Extract the [X, Y] coordinate from the center of the cell holding the provided text.  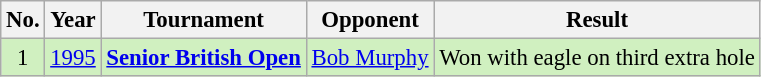
Tournament [204, 20]
Opponent [370, 20]
1995 [73, 58]
Bob Murphy [370, 58]
Senior British Open [204, 58]
No. [23, 20]
Year [73, 20]
1 [23, 58]
Result [597, 20]
Won with eagle on third extra hole [597, 58]
